Return (X, Y) of the center of cell containing provided text 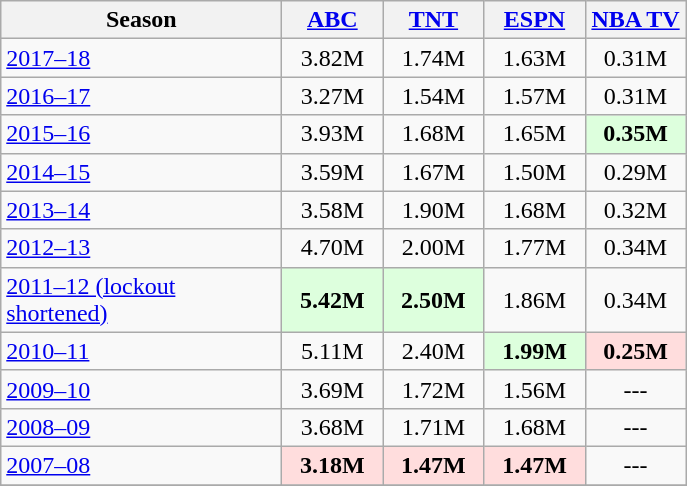
2016–17 (142, 96)
0.32M (636, 210)
1.57M (534, 96)
1.65M (534, 134)
3.58M (332, 210)
2.50M (434, 300)
1.99M (534, 351)
2008–09 (142, 427)
1.86M (534, 300)
5.42M (332, 300)
1.67M (434, 172)
3.69M (332, 389)
2017–18 (142, 58)
1.90M (434, 210)
1.71M (434, 427)
1.72M (434, 389)
TNT (434, 20)
Season (142, 20)
1.56M (534, 389)
NBA TV (636, 20)
1.74M (434, 58)
3.59M (332, 172)
0.35M (636, 134)
2012–13 (142, 248)
4.70M (332, 248)
2013–14 (142, 210)
2009–10 (142, 389)
3.68M (332, 427)
1.63M (534, 58)
2.00M (434, 248)
3.18M (332, 465)
1.54M (434, 96)
3.27M (332, 96)
3.82M (332, 58)
ABC (332, 20)
2014–15 (142, 172)
2007–08 (142, 465)
2010–11 (142, 351)
2.40M (434, 351)
3.93M (332, 134)
ESPN (534, 20)
2011–12 (lockout shortened) (142, 300)
5.11M (332, 351)
1.50M (534, 172)
0.25M (636, 351)
2015–16 (142, 134)
1.77M (534, 248)
0.29M (636, 172)
